Output the (X, Y) coordinate of the center of the cell containing the given text.  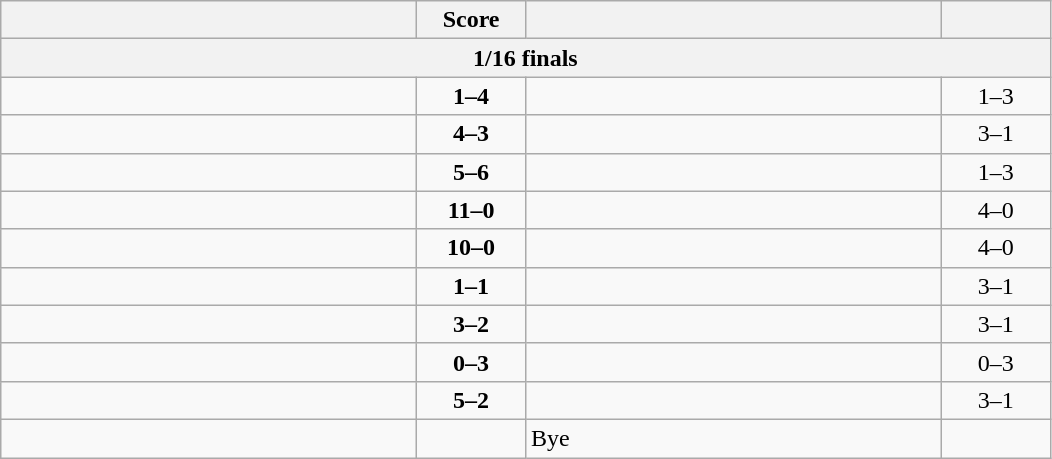
5–2 (472, 400)
1–4 (472, 96)
5–6 (472, 172)
4–3 (472, 134)
11–0 (472, 210)
10–0 (472, 248)
Score (472, 20)
1–1 (472, 286)
1/16 finals (526, 58)
Bye (733, 438)
3–2 (472, 324)
